Scan for the cell matching the given text and deliver its (x, y) coordinate at center. 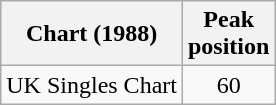
Peakposition (228, 34)
UK Singles Chart (92, 85)
60 (228, 85)
Chart (1988) (92, 34)
